Scan for the cell matching the given text and deliver its [X, Y] coordinate at center. 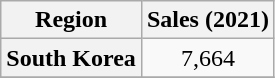
Region [72, 20]
7,664 [208, 58]
Sales (2021) [208, 20]
South Korea [72, 58]
